Scan for the cell matching the given text and deliver its [x, y] coordinate at center. 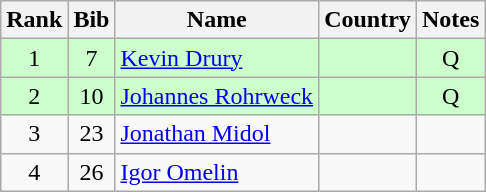
2 [34, 96]
3 [34, 134]
23 [92, 134]
4 [34, 172]
Bib [92, 20]
Notes [450, 20]
26 [92, 172]
1 [34, 58]
7 [92, 58]
Name [217, 20]
Johannes Rohrweck [217, 96]
Kevin Drury [217, 58]
Country [368, 20]
10 [92, 96]
Rank [34, 20]
Jonathan Midol [217, 134]
Igor Omelin [217, 172]
